Detect which cell encompasses the target text, then output its (x, y) center coordinate. 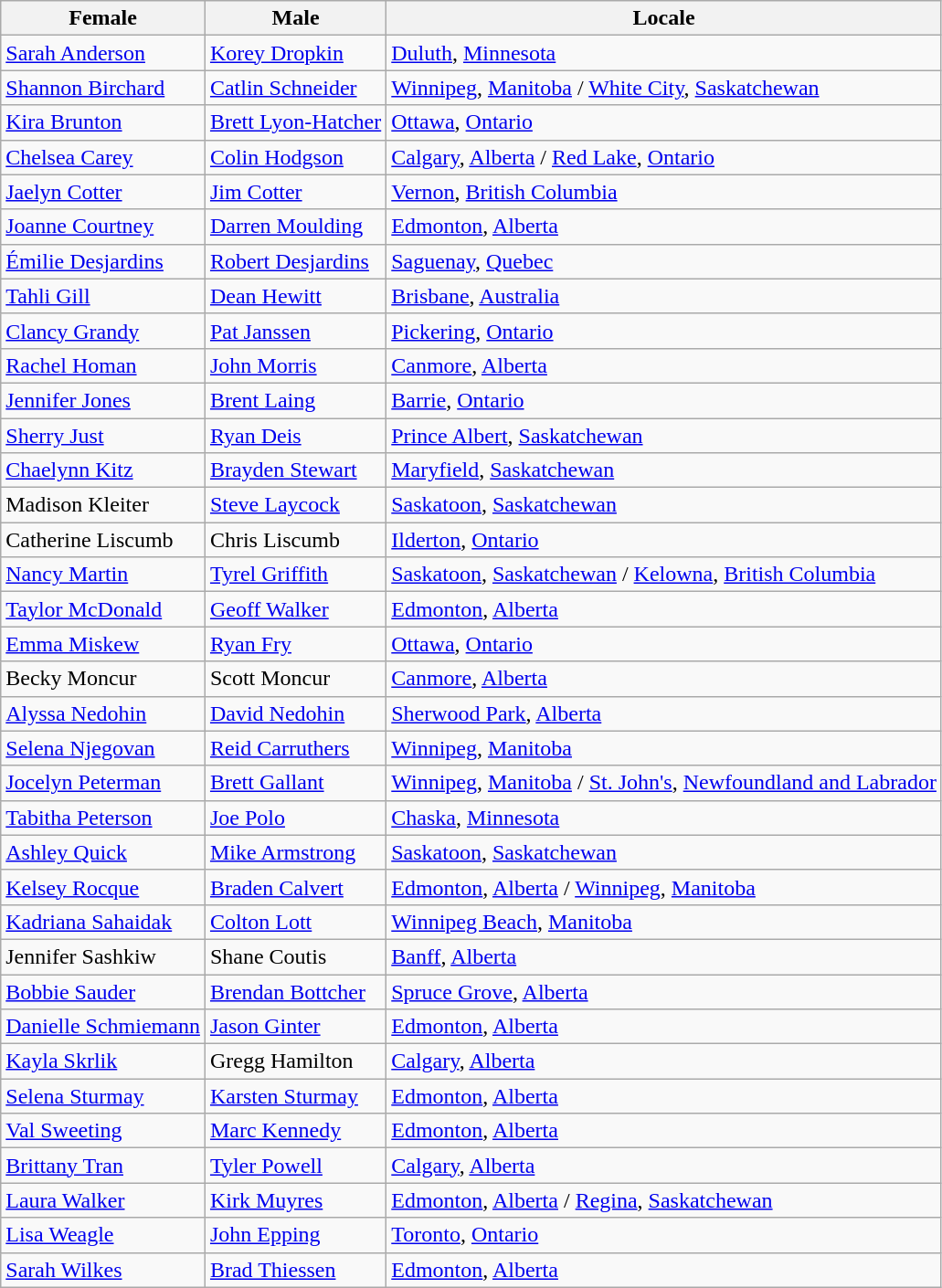
Kelsey Rocque (103, 887)
Kirk Muyres (295, 1200)
Chaska, Minnesota (664, 818)
Selena Njegovan (103, 748)
Madison Kleiter (103, 505)
Taylor McDonald (103, 609)
Edmonton, Alberta / Regina, Saskatchewan (664, 1200)
Clancy Grandy (103, 331)
David Nedohin (295, 713)
John Epping (295, 1235)
Joe Polo (295, 818)
Gregg Hamilton (295, 1061)
Kayla Skrlik (103, 1061)
Winnipeg, Manitoba / White City, Saskatchewan (664, 88)
Calgary, Alberta / Red Lake, Ontario (664, 157)
Spruce Grove, Alberta (664, 991)
Ilderton, Ontario (664, 540)
Pat Janssen (295, 331)
Ashley Quick (103, 852)
Locale (664, 18)
Tyler Powell (295, 1166)
Robert Desjardins (295, 261)
Maryfield, Saskatchewan (664, 470)
Prince Albert, Saskatchewan (664, 436)
Sarah Wilkes (103, 1270)
Dean Hewitt (295, 296)
Karsten Sturmay (295, 1096)
Selena Sturmay (103, 1096)
Brendan Bottcher (295, 991)
Jocelyn Peterman (103, 783)
Jennifer Sashkiw (103, 956)
Winnipeg, Manitoba (664, 748)
Female (103, 18)
Émilie Desjardins (103, 261)
Sarah Anderson (103, 53)
Laura Walker (103, 1200)
Saguenay, Quebec (664, 261)
Ryan Deis (295, 436)
Korey Dropkin (295, 53)
Shannon Birchard (103, 88)
Tyrel Griffith (295, 575)
Catlin Schneider (295, 88)
Chaelynn Kitz (103, 470)
Shane Coutis (295, 956)
Male (295, 18)
Colton Lott (295, 922)
Chelsea Carey (103, 157)
Tahli Gill (103, 296)
Colin Hodgson (295, 157)
Duluth, Minnesota (664, 53)
Kadriana Sahaidak (103, 922)
Tabitha Peterson (103, 818)
Jason Ginter (295, 1027)
Edmonton, Alberta / Winnipeg, Manitoba (664, 887)
Toronto, Ontario (664, 1235)
Brad Thiessen (295, 1270)
Danielle Schmiemann (103, 1027)
Val Sweeting (103, 1131)
Geoff Walker (295, 609)
John Morris (295, 365)
Brett Lyon-Hatcher (295, 122)
Emma Miskew (103, 644)
Winnipeg, Manitoba / St. John's, Newfoundland and Labrador (664, 783)
Braden Calvert (295, 887)
Joanne Courtney (103, 227)
Pickering, Ontario (664, 331)
Nancy Martin (103, 575)
Sherwood Park, Alberta (664, 713)
Steve Laycock (295, 505)
Jaelyn Cotter (103, 192)
Marc Kennedy (295, 1131)
Sherry Just (103, 436)
Jennifer Jones (103, 400)
Mike Armstrong (295, 852)
Brent Laing (295, 400)
Barrie, Ontario (664, 400)
Darren Moulding (295, 227)
Rachel Homan (103, 365)
Jim Cotter (295, 192)
Saskatoon, Saskatchewan / Kelowna, British Columbia (664, 575)
Brett Gallant (295, 783)
Brisbane, Australia (664, 296)
Brittany Tran (103, 1166)
Chris Liscumb (295, 540)
Lisa Weagle (103, 1235)
Alyssa Nedohin (103, 713)
Vernon, British Columbia (664, 192)
Scott Moncur (295, 679)
Kira Brunton (103, 122)
Brayden Stewart (295, 470)
Bobbie Sauder (103, 991)
Reid Carruthers (295, 748)
Becky Moncur (103, 679)
Banff, Alberta (664, 956)
Ryan Fry (295, 644)
Catherine Liscumb (103, 540)
Winnipeg Beach, Manitoba (664, 922)
